Return (X, Y) of the center of cell containing provided text 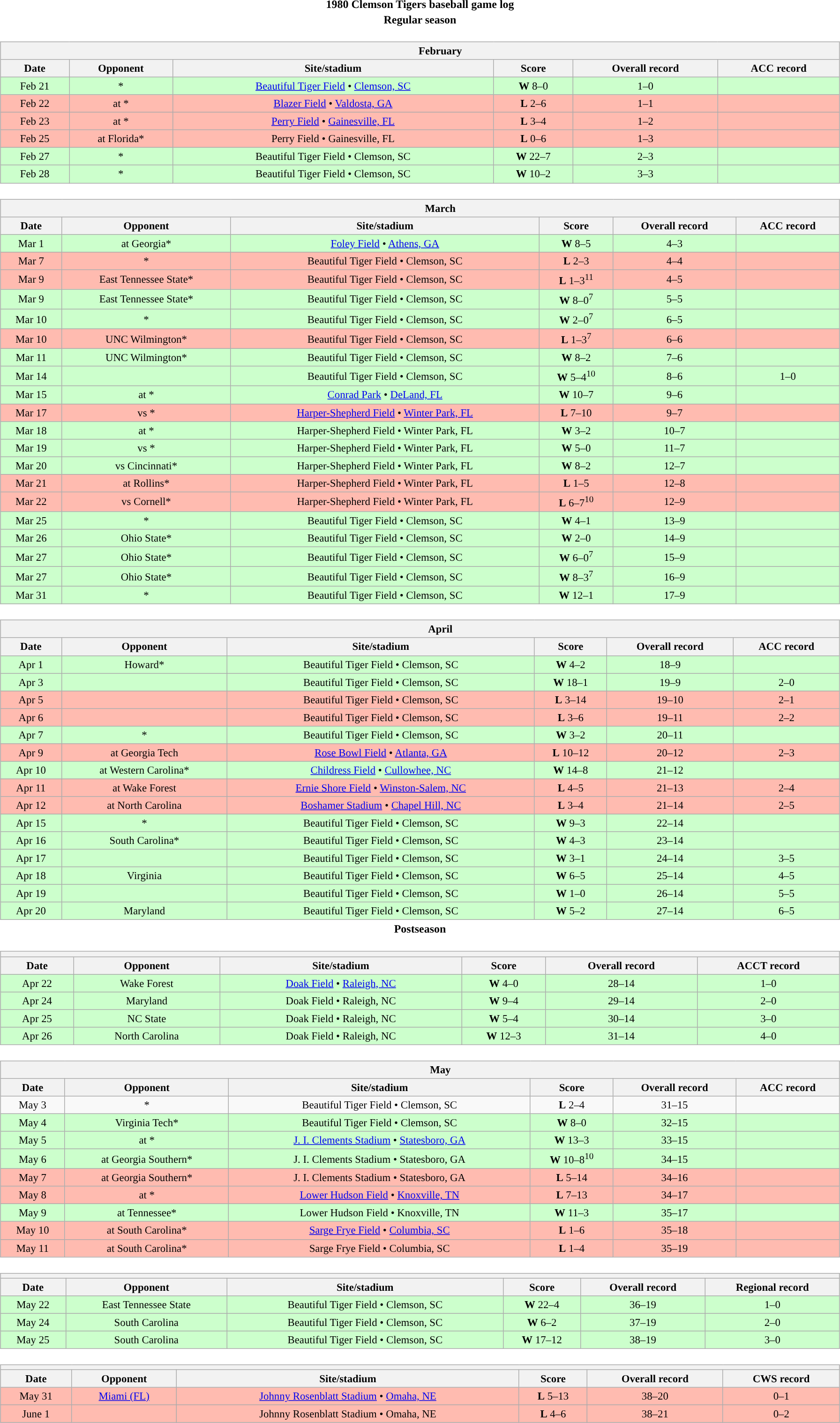
12–8 (675, 483)
2–5 (787, 806)
0–2 (781, 1414)
W 2–0 (577, 538)
10–7 (675, 430)
Mar 25 (31, 520)
W 5–2 (571, 911)
W 3–1 (571, 858)
Feb 23 (35, 121)
Apr 3 (31, 682)
Mar 18 (31, 430)
May 4 (33, 1122)
13–9 (675, 520)
Feb 28 (35, 174)
W 9–3 (571, 823)
Mar 7 (31, 261)
W 22–4 (542, 1304)
Mar 19 (31, 448)
34–15 (675, 1159)
9–6 (675, 395)
22–14 (670, 823)
May 8 (33, 1195)
L 3–6 (571, 717)
Apr 25 (37, 1018)
at Rollins* (146, 483)
14–9 (675, 538)
Mar 17 (31, 413)
27–14 (670, 911)
3–5 (787, 858)
12–9 (675, 502)
East Tennessee State (146, 1304)
30–14 (622, 1018)
31–14 (622, 1036)
1–1 (645, 104)
Apr 17 (31, 858)
8–6 (675, 376)
12–7 (675, 466)
7–6 (675, 358)
April (420, 629)
38–19 (643, 1340)
Apr 15 (31, 823)
W 10–2 (533, 174)
Mar 1 (31, 243)
4–3 (675, 243)
34–16 (675, 1178)
L 1–37 (577, 339)
March (420, 208)
20–12 (670, 753)
L 7–10 (577, 413)
L 4–5 (571, 788)
W 2–07 (577, 319)
Feb 27 (35, 157)
21–13 (670, 788)
36–19 (643, 1304)
May 10 (33, 1230)
4–0 (768, 1036)
at Wake Forest (144, 788)
19–9 (670, 682)
Blazer Field • Valdosta, GA (333, 104)
Mar 22 (31, 502)
Feb 21 (35, 86)
at Tennessee* (147, 1213)
29–14 (622, 1001)
L 6–710 (577, 502)
W 6–5 (571, 876)
Apr 18 (31, 876)
35–17 (675, 1213)
31–15 (675, 1105)
Mar 21 (31, 483)
21–14 (670, 806)
3–3 (645, 174)
38–20 (655, 1396)
2–4 (787, 788)
32–15 (675, 1122)
19–11 (670, 717)
W 9–4 (504, 1001)
Apr 22 (37, 983)
Apr 24 (37, 1001)
Feb 25 (35, 139)
34–17 (675, 1195)
L 0–6 (533, 139)
May (420, 1069)
Apr 26 (37, 1036)
Apr 12 (31, 806)
May 31 (36, 1396)
19–10 (670, 700)
Rose Bowl Field • Atlanta, GA (381, 753)
Apr 19 (31, 894)
May 3 (33, 1105)
W 17–12 (542, 1340)
W 14–8 (571, 770)
W 1–0 (571, 894)
0–1 (781, 1396)
L 2–6 (533, 104)
18–9 (670, 664)
Apr 5 (31, 700)
W 8–37 (577, 577)
South Carolina* (144, 841)
Apr 20 (31, 911)
Foley Field • Athens, GA (385, 243)
W 5–0 (577, 448)
Apr 16 (31, 841)
35–18 (675, 1230)
Regional record (772, 1287)
Apr 9 (31, 753)
33–15 (675, 1140)
Mar 15 (31, 395)
15–9 (675, 557)
Mar 31 (31, 595)
Wake Forest (146, 983)
Mar 26 (31, 538)
W 6–2 (542, 1322)
W 5–4 (504, 1018)
Virginia Tech* (147, 1122)
37–19 (643, 1322)
Apr 11 (31, 788)
L 1–6 (572, 1230)
Boshamer Stadium • Chapel Hill, NC (381, 806)
NC State (146, 1018)
W 4–0 (504, 983)
Howard* (144, 664)
21–12 (670, 770)
W 18–1 (571, 682)
at North Carolina (144, 806)
Childress Field • Cullowhee, NC (381, 770)
Conrad Park • DeLand, FL (385, 395)
W 10–810 (572, 1159)
1–3 (645, 139)
16–9 (675, 577)
at Georgia* (146, 243)
1–2 (645, 121)
L 5–13 (553, 1396)
9–7 (675, 413)
W 12–3 (504, 1036)
W 4–3 (571, 841)
L 1–5 (577, 483)
vs Cincinnati* (146, 466)
May 6 (33, 1159)
May 11 (33, 1248)
Apr 10 (31, 770)
L 5–14 (572, 1178)
Virginia (144, 876)
L 2–3 (577, 261)
May 7 (33, 1178)
W 5–410 (577, 376)
6–6 (675, 339)
May 5 (33, 1140)
ACCT record (768, 965)
L 1–4 (572, 1248)
17–9 (675, 595)
L 2–4 (572, 1105)
Feb 22 (35, 104)
28–14 (622, 983)
L 4–6 (553, 1414)
Apr 7 (31, 735)
Apr 1 (31, 664)
20–11 (670, 735)
Mar 20 (31, 466)
L 10–12 (571, 753)
24–14 (670, 858)
26–14 (670, 894)
L 1–311 (577, 279)
25–14 (670, 876)
23–14 (670, 841)
Ernie Shore Field • Winston-Salem, NC (381, 788)
W 22–7 (533, 157)
at Western Carolina* (144, 770)
Miami (FL) (124, 1396)
2–2 (787, 717)
2–1 (787, 700)
L 7–13 (572, 1195)
CWS record (781, 1378)
May 24 (33, 1322)
35–19 (675, 1248)
vs Cornell* (146, 502)
4–4 (675, 261)
at Florida* (121, 139)
Mar 14 (31, 376)
June 1 (36, 1414)
38–21 (655, 1414)
W 4–2 (571, 664)
W 4–1 (577, 520)
Mar 11 (31, 358)
W 8–5 (577, 243)
May 22 (33, 1304)
W 10–7 (577, 395)
11–7 (675, 448)
May 9 (33, 1213)
at Georgia Tech (144, 753)
L 3–14 (571, 700)
W 12–1 (577, 595)
W 13–3 (572, 1140)
Apr 6 (31, 717)
February (420, 51)
May 25 (33, 1340)
W 6–07 (577, 557)
W 11–3 (572, 1213)
North Carolina (146, 1036)
W 8–07 (577, 299)
